Return (x, y) of the center of cell containing provided text 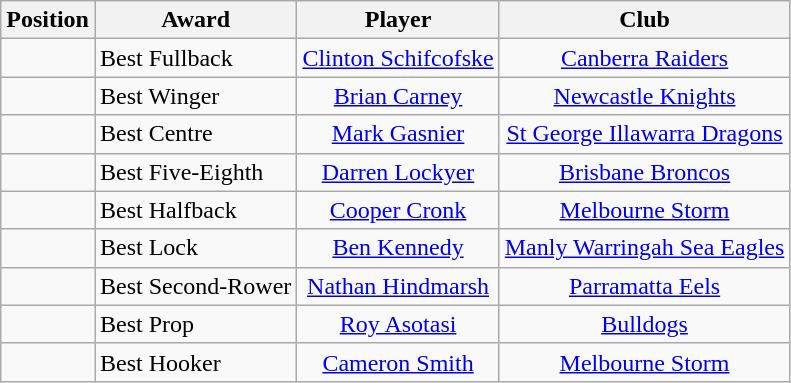
Best Prop (195, 324)
Newcastle Knights (644, 96)
Cooper Cronk (398, 210)
Manly Warringah Sea Eagles (644, 248)
Best Centre (195, 134)
Mark Gasnier (398, 134)
Best Fullback (195, 58)
Position (48, 20)
Club (644, 20)
Best Hooker (195, 362)
Roy Asotasi (398, 324)
Cameron Smith (398, 362)
Bulldogs (644, 324)
Ben Kennedy (398, 248)
Best Halfback (195, 210)
Award (195, 20)
Best Winger (195, 96)
Parramatta Eels (644, 286)
Brisbane Broncos (644, 172)
Darren Lockyer (398, 172)
Brian Carney (398, 96)
Clinton Schifcofske (398, 58)
Nathan Hindmarsh (398, 286)
Best Second-Rower (195, 286)
Canberra Raiders (644, 58)
Player (398, 20)
Best Lock (195, 248)
Best Five-Eighth (195, 172)
St George Illawarra Dragons (644, 134)
